Return the (X, Y) coordinate for the center point of the cell that contains the specified text.  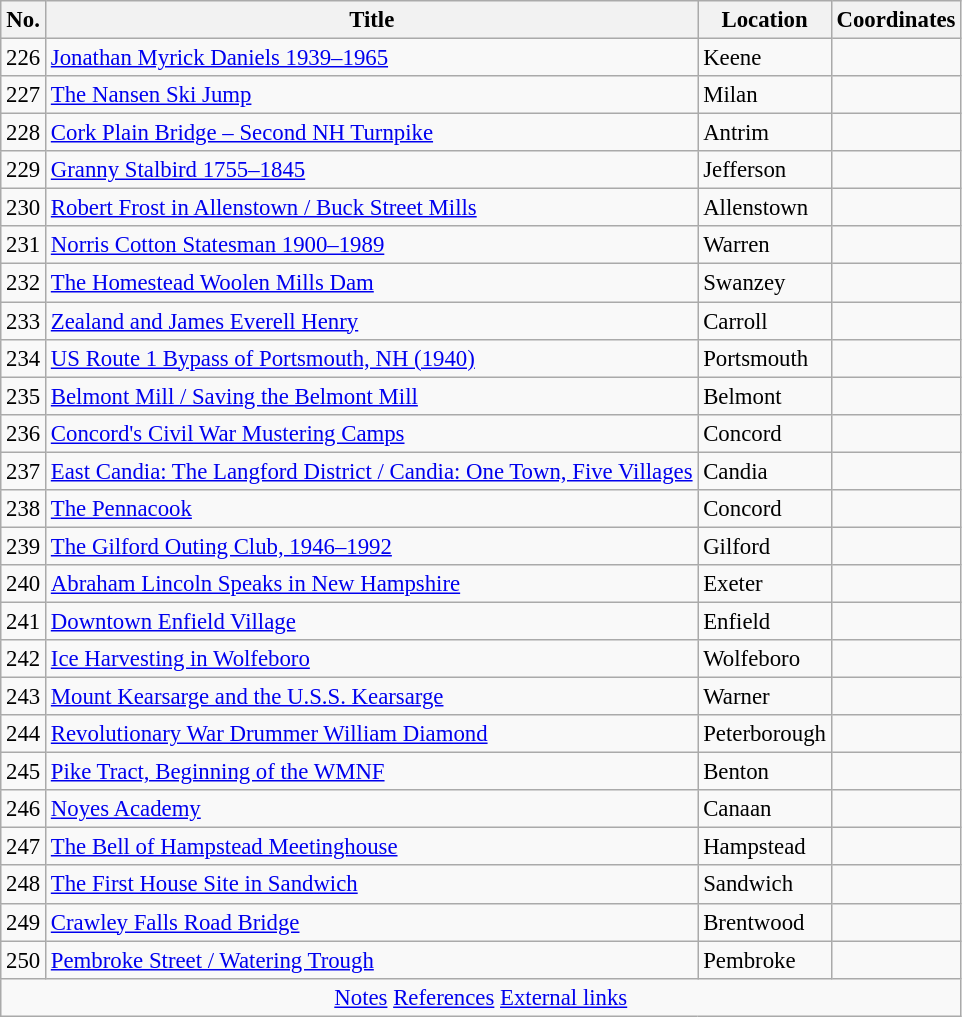
Sandwich (764, 885)
245 (24, 772)
244 (24, 734)
Title (372, 20)
Ice Harvesting in Wolfeboro (372, 659)
Canaan (764, 809)
Pike Tract, Beginning of the WMNF (372, 772)
Location (764, 20)
Hampstead (764, 847)
Warner (764, 697)
248 (24, 885)
231 (24, 245)
239 (24, 546)
Allenstown (764, 208)
The Pennacook (372, 509)
246 (24, 809)
240 (24, 584)
227 (24, 95)
226 (24, 58)
Candia (764, 471)
232 (24, 283)
Granny Stalbird 1755–1845 (372, 170)
Antrim (764, 133)
Norris Cotton Statesman 1900–1989 (372, 245)
Enfield (764, 621)
Coordinates (896, 20)
No. (24, 20)
229 (24, 170)
Carroll (764, 321)
249 (24, 922)
Cork Plain Bridge – Second NH Turnpike (372, 133)
Downtown Enfield Village (372, 621)
228 (24, 133)
The Bell of Hampstead Meetinghouse (372, 847)
Noyes Academy (372, 809)
US Route 1 Bypass of Portsmouth, NH (1940) (372, 358)
250 (24, 960)
Robert Frost in Allenstown / Buck Street Mills (372, 208)
The Nansen Ski Jump (372, 95)
Belmont Mill / Saving the Belmont Mill (372, 396)
Brentwood (764, 922)
Exeter (764, 584)
Concord's Civil War Mustering Camps (372, 433)
Keene (764, 58)
Jonathan Myrick Daniels 1939–1965 (372, 58)
Pembroke Street / Watering Trough (372, 960)
The Homestead Woolen Mills Dam (372, 283)
The Gilford Outing Club, 1946–1992 (372, 546)
243 (24, 697)
236 (24, 433)
238 (24, 509)
Swanzey (764, 283)
234 (24, 358)
247 (24, 847)
230 (24, 208)
Wolfeboro (764, 659)
East Candia: The Langford District / Candia: One Town, Five Villages (372, 471)
235 (24, 396)
Crawley Falls Road Bridge (372, 922)
Milan (764, 95)
241 (24, 621)
Pembroke (764, 960)
Benton (764, 772)
233 (24, 321)
Zealand and James Everell Henry (372, 321)
Belmont (764, 396)
237 (24, 471)
242 (24, 659)
Notes References External links (481, 997)
Warren (764, 245)
Jefferson (764, 170)
Revolutionary War Drummer William Diamond (372, 734)
The First House Site in Sandwich (372, 885)
Portsmouth (764, 358)
Gilford (764, 546)
Peterborough (764, 734)
Abraham Lincoln Speaks in New Hampshire (372, 584)
Mount Kearsarge and the U.S.S. Kearsarge (372, 697)
